Output the (X, Y) coordinate of the center of the cell containing the given text.  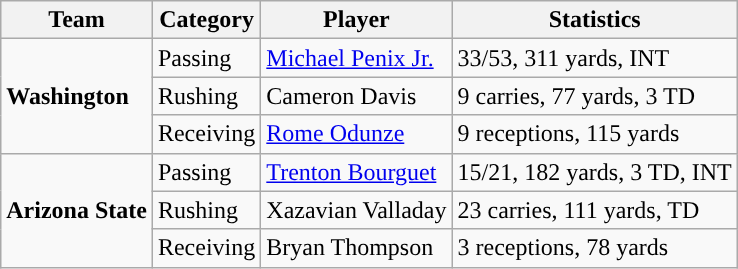
Statistics (594, 20)
9 carries, 77 yards, 3 TD (594, 96)
3 receptions, 78 yards (594, 248)
23 carries, 111 yards, TD (594, 210)
Arizona State (77, 210)
Team (77, 20)
Bryan Thompson (356, 248)
33/53, 311 yards, INT (594, 58)
Cameron Davis (356, 96)
Rome Odunze (356, 134)
Michael Penix Jr. (356, 58)
Washington (77, 96)
Xazavian Valladay (356, 210)
15/21, 182 yards, 3 TD, INT (594, 172)
Trenton Bourguet (356, 172)
Player (356, 20)
Category (206, 20)
9 receptions, 115 yards (594, 134)
